Scan for the cell matching the given text and deliver its (X, Y) coordinate at center. 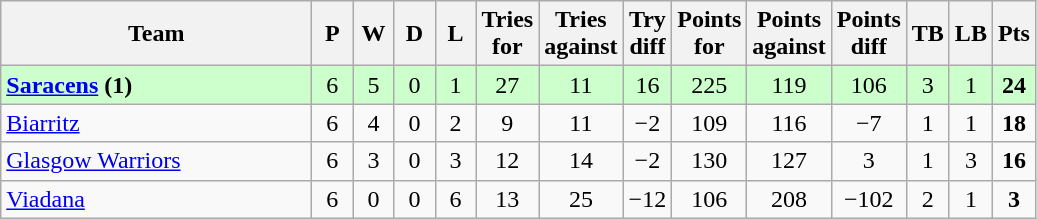
Tries against (581, 34)
5 (374, 85)
D (414, 34)
Points against (789, 34)
P (332, 34)
TB (928, 34)
Team (156, 34)
9 (508, 123)
Points diff (868, 34)
109 (710, 123)
−7 (868, 123)
4 (374, 123)
Try diff (648, 34)
27 (508, 85)
127 (789, 161)
208 (789, 199)
12 (508, 161)
Saracens (1) (156, 85)
Viadana (156, 199)
Biarritz (156, 123)
LB (970, 34)
116 (789, 123)
Pts (1014, 34)
Glasgow Warriors (156, 161)
−12 (648, 199)
L (456, 34)
13 (508, 199)
W (374, 34)
−102 (868, 199)
14 (581, 161)
25 (581, 199)
18 (1014, 123)
Tries for (508, 34)
24 (1014, 85)
130 (710, 161)
Points for (710, 34)
119 (789, 85)
225 (710, 85)
